Determine the (X, Y) coordinate at the center of the cell enclosing the given text.  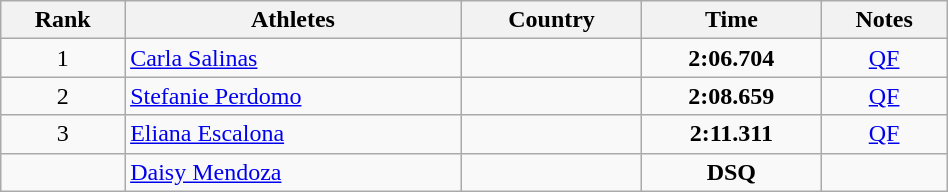
3 (63, 134)
Rank (63, 20)
Carla Salinas (294, 58)
Stefanie Perdomo (294, 96)
1 (63, 58)
Eliana Escalona (294, 134)
Country (551, 20)
DSQ (732, 172)
Daisy Mendoza (294, 172)
2:08.659 (732, 96)
Athletes (294, 20)
Time (732, 20)
2 (63, 96)
Notes (884, 20)
2:11.311 (732, 134)
2:06.704 (732, 58)
